Determine the [X, Y] coordinate at the center of the cell enclosing the given text.  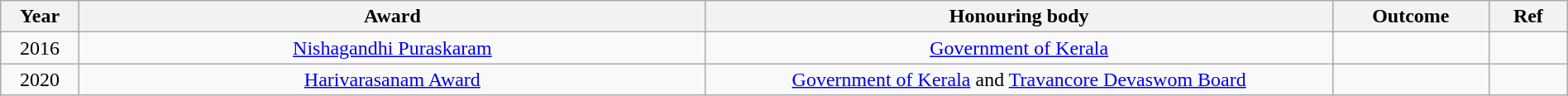
Outcome [1411, 17]
Government of Kerala and Travancore Devaswom Board [1019, 79]
2016 [40, 48]
Government of Kerala [1019, 48]
Nishagandhi Puraskaram [392, 48]
Harivarasanam Award [392, 79]
Award [392, 17]
Year [40, 17]
Ref [1528, 17]
Honouring body [1019, 17]
2020 [40, 79]
